Provide the [X, Y] coordinate of the cell's center where the given text is located.  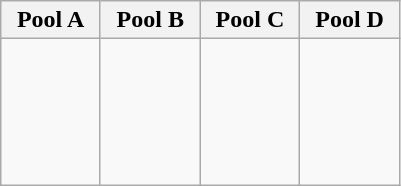
Pool D [350, 20]
Pool B [150, 20]
Pool A [51, 20]
Pool C [250, 20]
